From the cell containing the given text, extract its center point as (x, y) coordinate. 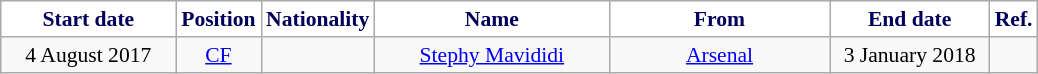
4 August 2017 (88, 55)
Start date (88, 19)
Position (218, 19)
Ref. (1014, 19)
End date (910, 19)
Nationality (318, 19)
Arsenal (719, 55)
CF (218, 55)
Stephy Mavididi (492, 55)
3 January 2018 (910, 55)
From (719, 19)
Name (492, 19)
